Locate the cell with the specified text and output its (x, y) center coordinate. 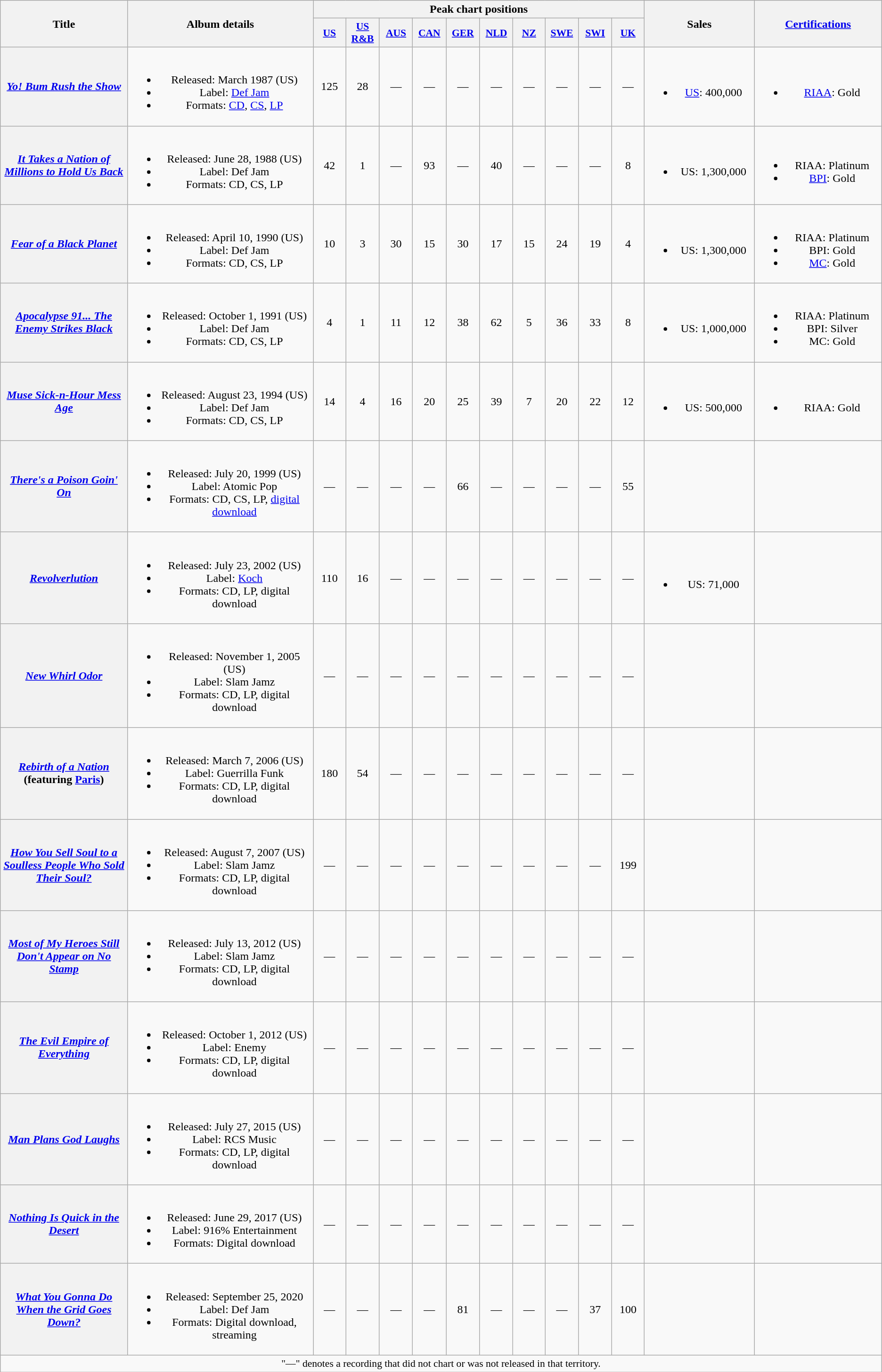
Title (64, 24)
Rebirth of a Nation(featuring Paris) (64, 773)
14 (330, 401)
US: 500,000 (699, 401)
Released: August 7, 2007 (US)Label: Slam JamzFormats: CD, LP, digital download (220, 865)
US: 1,000,000 (699, 322)
US: 71,000 (699, 578)
81 (463, 1309)
Album details (220, 24)
RIAA: PlatinumBPI: GoldMC: Gold (818, 244)
SWE (562, 33)
125 (330, 87)
Sales (699, 24)
USR&B (363, 33)
US: 400,000 (699, 87)
54 (363, 773)
11 (396, 322)
Released: March 7, 2006 (US)Label: Guerrilla FunkFormats: CD, LP, digital download (220, 773)
42 (330, 165)
10 (330, 244)
There's a Poison Goin' On (64, 486)
25 (463, 401)
100 (628, 1309)
24 (562, 244)
17 (497, 244)
66 (463, 486)
Released: November 1, 2005 (US)Label: Slam JamzFormats: CD, LP, digital download (220, 676)
Released: June 29, 2017 (US)Label: 916% EntertainmentFormats: Digital download (220, 1224)
22 (595, 401)
33 (595, 322)
19 (595, 244)
CAN (430, 33)
199 (628, 865)
38 (463, 322)
Released: July 20, 1999 (US)Label: Atomic PopFormats: CD, CS, LP, digital download (220, 486)
Released: October 1, 1991 (US)Label: Def JamFormats: CD, CS, LP (220, 322)
180 (330, 773)
Released: July 23, 2002 (US)Label: KochFormats: CD, LP, digital download (220, 578)
Released: October 1, 2012 (US)Label: EnemyFormats: CD, LP, digital download (220, 1048)
Apocalypse 91... The Enemy Strikes Black (64, 322)
Nothing Is Quick in the Desert (64, 1224)
UK (628, 33)
110 (330, 578)
Released: September 25, 2020Label: Def JamFormats: Digital download, streaming (220, 1309)
Man Plans God Laughs (64, 1139)
Released: June 28, 1988 (US)Label: Def JamFormats: CD, CS, LP (220, 165)
Released: August 23, 1994 (US)Label: Def JamFormats: CD, CS, LP (220, 401)
SWI (595, 33)
RIAA: PlatinumBPI: Gold (818, 165)
Released: April 10, 1990 (US)Label: Def JamFormats: CD, CS, LP (220, 244)
The Evil Empire of Everything (64, 1048)
Released: March 1987 (US)Label: Def JamFormats: CD, CS, LP (220, 87)
37 (595, 1309)
It Takes a Nation of Millions to Hold Us Back (64, 165)
GER (463, 33)
New Whirl Odor (64, 676)
RIAA: PlatinumBPI: SilverMC: Gold (818, 322)
Released: July 13, 2012 (US)Label: Slam JamzFormats: CD, LP, digital download (220, 956)
28 (363, 87)
How You Sell Soul to a Soulless People Who Sold Their Soul? (64, 865)
Muse Sick-n-Hour Mess Age (64, 401)
Certifications (818, 24)
NZ (529, 33)
Peak chart positions (479, 9)
Yo! Bum Rush the Show (64, 87)
40 (497, 165)
62 (497, 322)
93 (430, 165)
39 (497, 401)
NLD (497, 33)
US (330, 33)
Released: July 27, 2015 (US)Label: RCS MusicFormats: CD, LP, digital download (220, 1139)
55 (628, 486)
"—" denotes a recording that did not chart or was not released in that territory. (441, 1364)
36 (562, 322)
Most of My Heroes Still Don't Appear on No Stamp (64, 956)
5 (529, 322)
Revolverlution (64, 578)
What You Gonna Do When the Grid Goes Down? (64, 1309)
3 (363, 244)
Fear of a Black Planet (64, 244)
7 (529, 401)
AUS (396, 33)
